Detect which cell encompasses the target text, then output its (x, y) center coordinate. 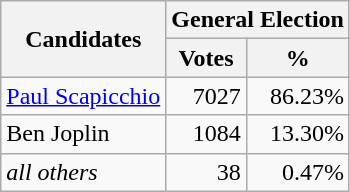
86.23% (298, 96)
Votes (206, 58)
all others (84, 172)
1084 (206, 134)
Paul Scapicchio (84, 96)
General Election (258, 20)
Ben Joplin (84, 134)
Candidates (84, 39)
13.30% (298, 134)
0.47% (298, 172)
7027 (206, 96)
% (298, 58)
38 (206, 172)
